Search for the cell housing the specified text and yield its (x, y) center coordinate. 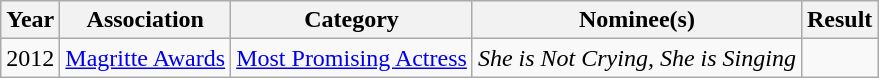
Result (839, 20)
She is Not Crying, She is Singing (636, 58)
Most Promising Actress (352, 58)
Association (146, 20)
Nominee(s) (636, 20)
Magritte Awards (146, 58)
Year (30, 20)
2012 (30, 58)
Category (352, 20)
